Return the (x, y) coordinate for the center point of the cell that contains the specified text.  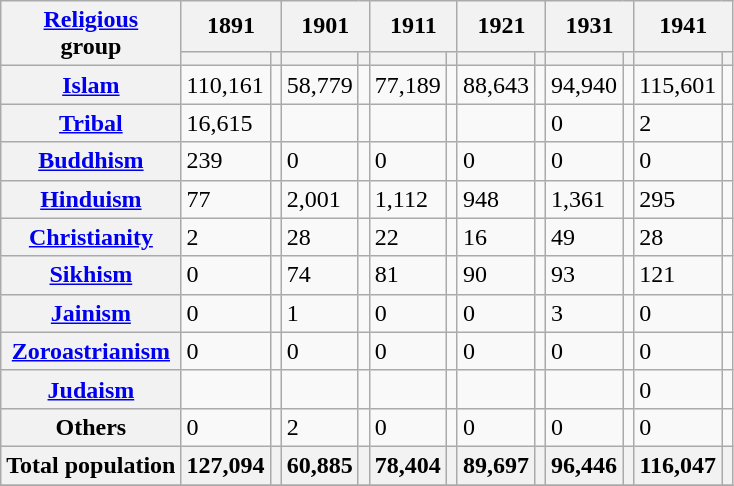
Religiousgroup (91, 34)
90 (496, 275)
Others (91, 427)
Tribal (91, 123)
1921 (501, 26)
1901 (325, 26)
Jainism (91, 313)
88,643 (496, 85)
1931 (590, 26)
58,779 (320, 85)
60,885 (320, 465)
81 (408, 275)
Total population (91, 465)
Buddhism (91, 161)
127,094 (226, 465)
Islam (91, 85)
Christianity (91, 237)
1941 (684, 26)
93 (584, 275)
94,940 (584, 85)
110,161 (226, 85)
121 (678, 275)
74 (320, 275)
16 (496, 237)
115,601 (678, 85)
1 (320, 313)
1911 (413, 26)
948 (496, 199)
1,112 (408, 199)
49 (584, 237)
16,615 (226, 123)
1,361 (584, 199)
239 (226, 161)
3 (584, 313)
295 (678, 199)
89,697 (496, 465)
Hinduism (91, 199)
Sikhism (91, 275)
Judaism (91, 389)
77,189 (408, 85)
78,404 (408, 465)
77 (226, 199)
Zoroastrianism (91, 351)
1891 (231, 26)
116,047 (678, 465)
22 (408, 237)
2,001 (320, 199)
96,446 (584, 465)
